Find where the given text appears and provide that cell's center as (x, y) coordinate. 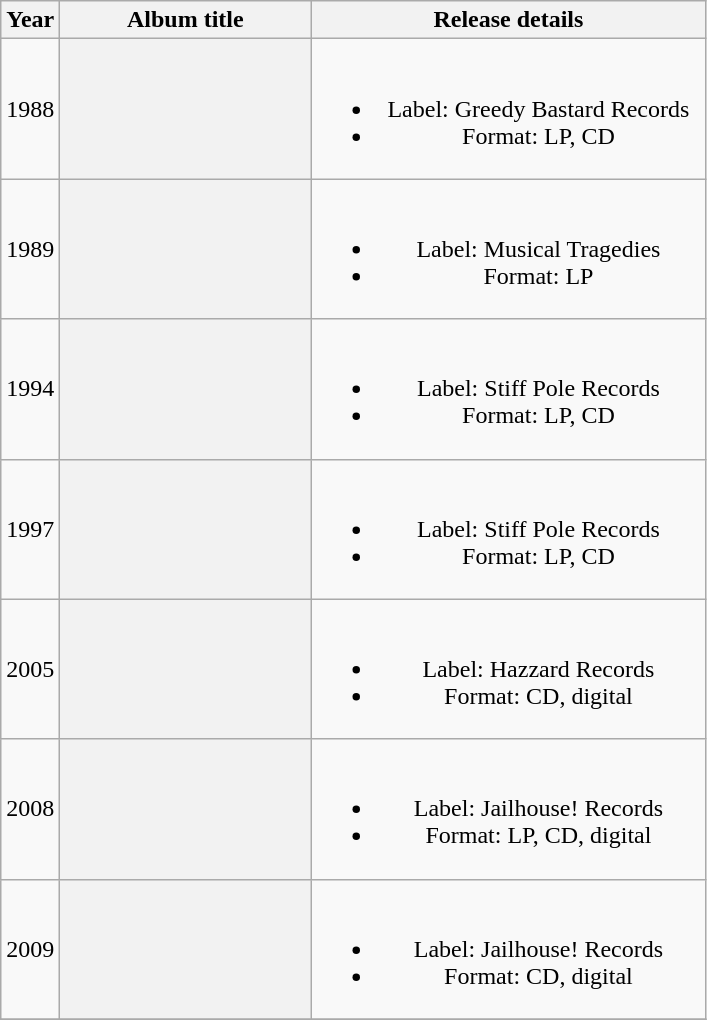
Label: Jailhouse! RecordsFormat: LP, CD, digital (508, 809)
Label: Greedy Bastard RecordsFormat: LP, CD (508, 109)
Year (30, 20)
2005 (30, 669)
Release details (508, 20)
1989 (30, 249)
1988 (30, 109)
Album title (186, 20)
2008 (30, 809)
1997 (30, 529)
2009 (30, 949)
Label: Jailhouse! RecordsFormat: CD, digital (508, 949)
Label: Hazzard RecordsFormat: CD, digital (508, 669)
Label: Musical TragediesFormat: LP (508, 249)
1994 (30, 389)
